Output the (x, y) coordinate of the center of the cell containing the given text.  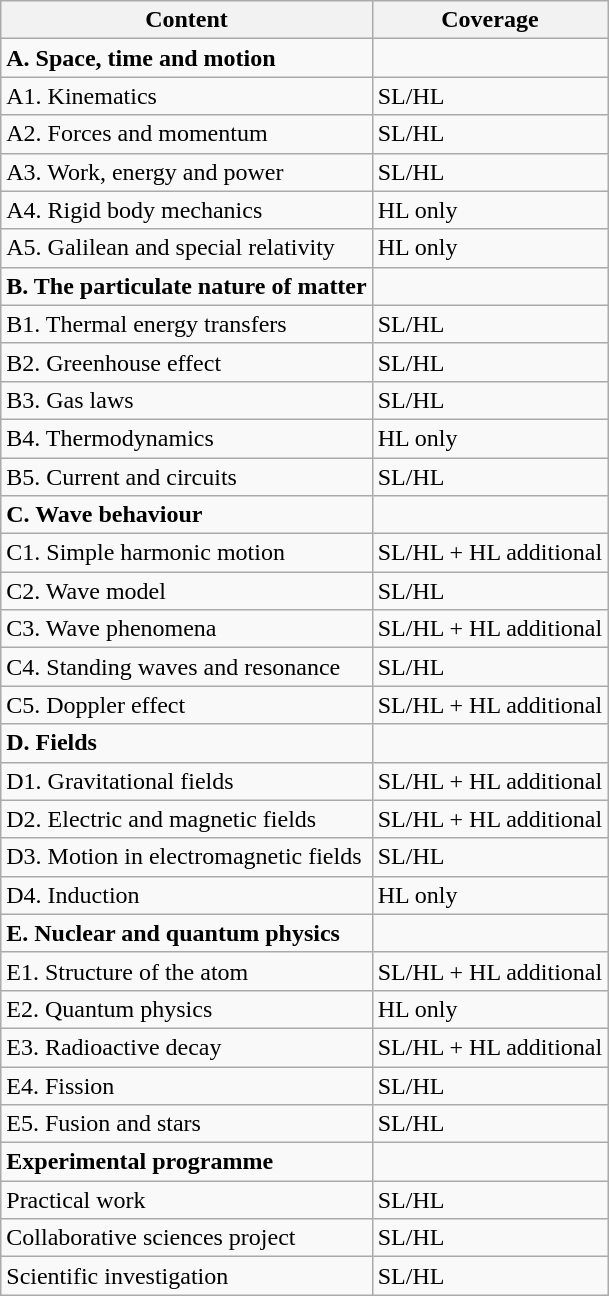
C4. Standing waves and resonance (186, 667)
C. Wave behaviour (186, 515)
A3. Work, energy and power (186, 172)
B4. Thermodynamics (186, 438)
Scientific investigation (186, 1276)
B5. Current and circuits (186, 477)
B. The particulate nature of matter (186, 286)
C2. Wave model (186, 591)
Experimental programme (186, 1162)
E1. Structure of the atom (186, 971)
A1. Kinematics (186, 96)
D4. Induction (186, 895)
B1. Thermal energy transfers (186, 324)
E2. Quantum physics (186, 1009)
D1. Gravitational fields (186, 781)
A2. Forces and momentum (186, 134)
C1. Simple harmonic motion (186, 553)
E5. Fusion and stars (186, 1124)
Practical work (186, 1200)
B2. Greenhouse effect (186, 362)
Content (186, 20)
A5. Galilean and special relativity (186, 248)
A4. Rigid body mechanics (186, 210)
C5. Doppler effect (186, 705)
E3. Radioactive decay (186, 1047)
Collaborative sciences project (186, 1238)
Coverage (490, 20)
B3. Gas laws (186, 400)
D. Fields (186, 743)
A. Space, time and motion (186, 58)
C3. Wave phenomena (186, 629)
D2. Electric and magnetic fields (186, 819)
D3. Motion in electromagnetic fields (186, 857)
E4. Fission (186, 1085)
E. Nuclear and quantum physics (186, 933)
